Determine the [x, y] coordinate at the center of the cell enclosing the given text.  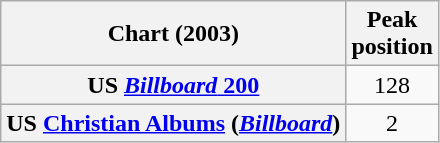
Peakposition [392, 34]
128 [392, 85]
Chart (2003) [174, 34]
US Billboard 200 [174, 85]
2 [392, 123]
US Christian Albums (Billboard) [174, 123]
